Extract the (x, y) coordinate from the center of the cell holding the provided text.  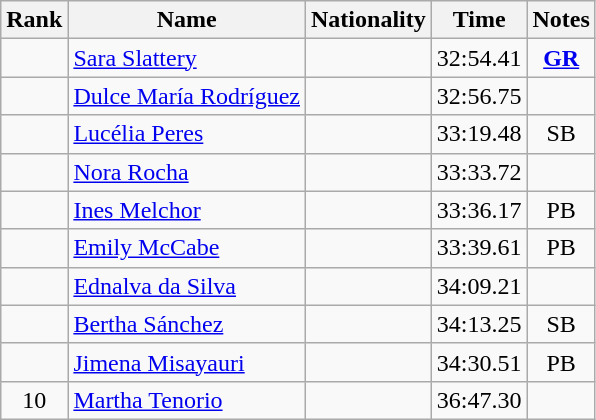
Nationality (369, 20)
GR (561, 58)
36:47.30 (479, 400)
33:19.48 (479, 134)
32:56.75 (479, 96)
Name (187, 20)
33:39.61 (479, 248)
34:30.51 (479, 362)
34:09.21 (479, 286)
Emily McCabe (187, 248)
Ednalva da Silva (187, 286)
33:36.17 (479, 210)
Rank (34, 20)
32:54.41 (479, 58)
Nora Rocha (187, 172)
Sara Slattery (187, 58)
10 (34, 400)
Notes (561, 20)
Lucélia Peres (187, 134)
34:13.25 (479, 324)
Martha Tenorio (187, 400)
33:33.72 (479, 172)
Time (479, 20)
Bertha Sánchez (187, 324)
Ines Melchor (187, 210)
Jimena Misayauri (187, 362)
Dulce María Rodríguez (187, 96)
